Provide the [X, Y] coordinate of the cell's center where the given text is located.  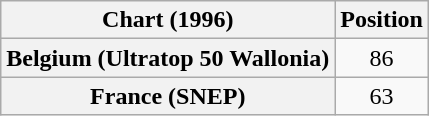
France (SNEP) [168, 96]
86 [382, 58]
63 [382, 96]
Chart (1996) [168, 20]
Belgium (Ultratop 50 Wallonia) [168, 58]
Position [382, 20]
